Extract the (X, Y) coordinate from the center of the cell holding the provided text.  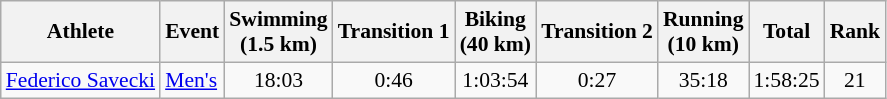
Running(10 km) (704, 32)
Biking(40 km) (496, 32)
1:03:54 (496, 80)
Event (192, 32)
Transition 2 (597, 32)
Athlete (80, 32)
21 (856, 80)
0:27 (597, 80)
Total (786, 32)
Transition 1 (394, 32)
1:58:25 (786, 80)
Swimming(1.5 km) (278, 32)
35:18 (704, 80)
Rank (856, 32)
Federico Savecki (80, 80)
18:03 (278, 80)
0:46 (394, 80)
Men's (192, 80)
